From the cell containing the given text, extract its center point as (X, Y) coordinate. 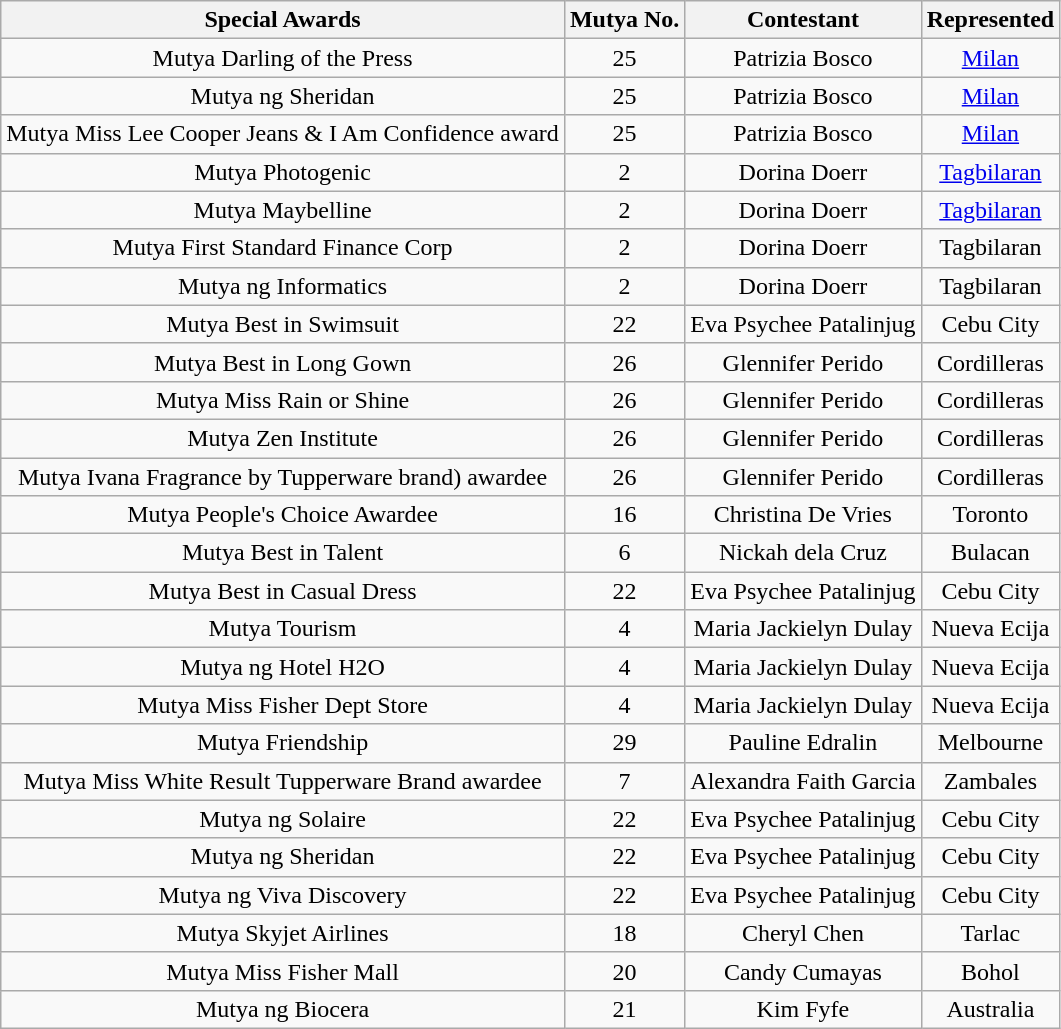
Pauline Edralin (803, 743)
Mutya Miss Rain or Shine (283, 400)
Special Awards (283, 20)
Mutya Photogenic (283, 172)
Mutya Maybelline (283, 210)
Contestant (803, 20)
18 (624, 933)
29 (624, 743)
Mutya ng Biocera (283, 1009)
Mutya Best in Casual Dress (283, 591)
Mutya Miss Lee Cooper Jeans & I Am Confidence award (283, 134)
Mutya ng Informatics (283, 286)
Bohol (990, 971)
Mutya Miss Fisher Dept Store (283, 705)
Tarlac (990, 933)
Mutya Miss White Result Tupperware Brand awardee (283, 781)
Australia (990, 1009)
Mutya People's Choice Awardee (283, 515)
Alexandra Faith Garcia (803, 781)
Mutya Friendship (283, 743)
Bulacan (990, 553)
Mutya Best in Swimsuit (283, 324)
20 (624, 971)
Mutya ng Solaire (283, 819)
16 (624, 515)
Kim Fyfe (803, 1009)
Mutya ng Viva Discovery (283, 895)
21 (624, 1009)
Toronto (990, 515)
Mutya Miss Fisher Mall (283, 971)
Mutya Zen Institute (283, 438)
Cheryl Chen (803, 933)
Mutya Best in Talent (283, 553)
Mutya No. (624, 20)
Nickah dela Cruz (803, 553)
Christina De Vries (803, 515)
Mutya First Standard Finance Corp (283, 248)
Mutya Skyjet Airlines (283, 933)
Candy Cumayas (803, 971)
Mutya Darling of the Press (283, 58)
7 (624, 781)
Mutya Best in Long Gown (283, 362)
Zambales (990, 781)
Melbourne (990, 743)
6 (624, 553)
Mutya ng Hotel H2O (283, 667)
Represented (990, 20)
Mutya Tourism (283, 629)
Mutya Ivana Fragrance by Tupperware brand) awardee (283, 477)
